From the cell containing the given text, extract its center point as [x, y] coordinate. 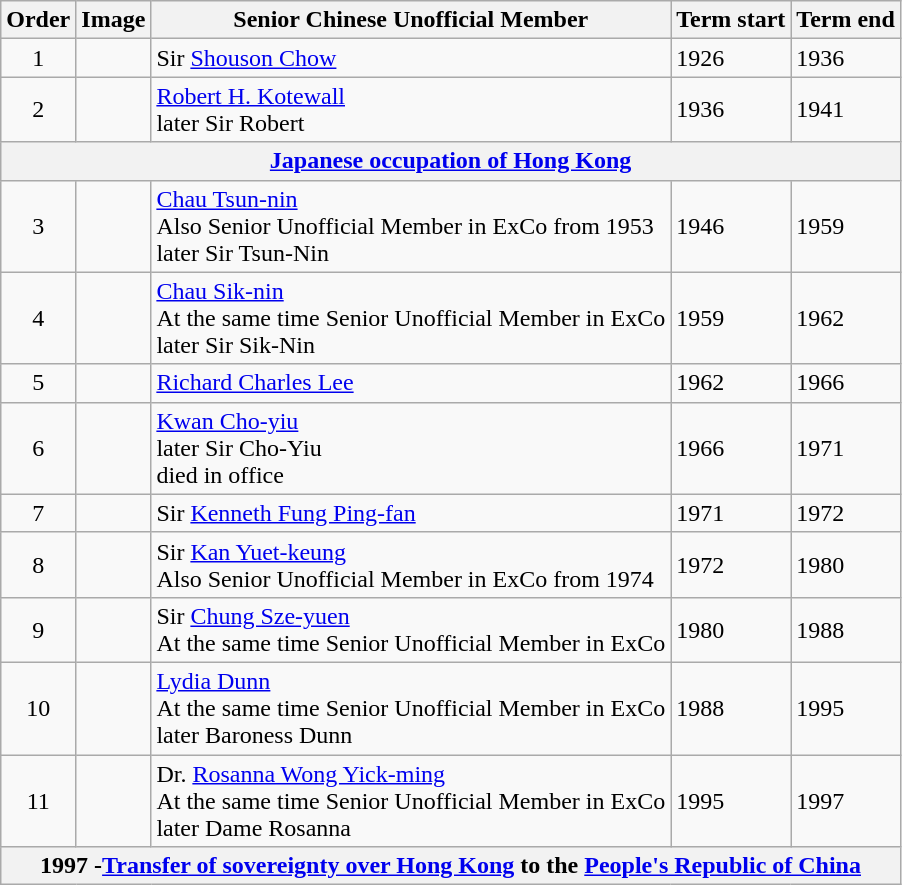
Robert H. Kotewalllater Sir Robert [411, 110]
7 [38, 513]
Dr. Rosanna Wong Yick-mingAt the same time Senior Unofficial Member in ExColater Dame Rosanna [411, 800]
1997 -Transfer of sovereignty over Hong Kong to the People's Republic of China [451, 866]
1997 [846, 800]
Sir Kenneth Fung Ping-fan [411, 513]
Chau Sik-ninAt the same time Senior Unofficial Member in ExColater Sir Sik-Nin [411, 318]
Order [38, 20]
Term end [846, 20]
3 [38, 226]
Sir Kan Yuet-keungAlso Senior Unofficial Member in ExCo from 1974 [411, 564]
5 [38, 383]
11 [38, 800]
6 [38, 448]
Image [114, 20]
1 [38, 58]
10 [38, 708]
Japanese occupation of Hong Kong [451, 161]
Richard Charles Lee [411, 383]
1941 [846, 110]
Senior Chinese Unofficial Member [411, 20]
2 [38, 110]
1946 [731, 226]
Chau Tsun-ninAlso Senior Unofficial Member in ExCo from 1953later Sir Tsun-Nin [411, 226]
Kwan Cho-yiulater Sir Cho-Yiudied in office [411, 448]
1926 [731, 58]
8 [38, 564]
Sir Chung Sze-yuenAt the same time Senior Unofficial Member in ExCo [411, 630]
Term start [731, 20]
Sir Shouson Chow [411, 58]
Lydia DunnAt the same time Senior Unofficial Member in ExColater Baroness Dunn [411, 708]
4 [38, 318]
9 [38, 630]
